Return the (x, y) coordinate for the center point of the cell that contains the specified text.  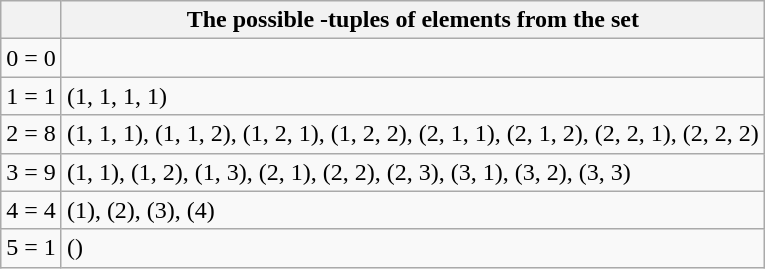
1 = 1 (32, 96)
(1, 1), (1, 2), (1, 3), (2, 1), (2, 2), (2, 3), (3, 1), (3, 2), (3, 3) (412, 172)
(1, 1, 1), (1, 1, 2), (1, 2, 1), (1, 2, 2), (2, 1, 1), (2, 1, 2), (2, 2, 1), (2, 2, 2) (412, 134)
The possible -tuples of elements from the set (412, 20)
0 = 0 (32, 58)
3 = 9 (32, 172)
2 = 8 (32, 134)
5 = 1 (32, 248)
(1), (2), (3), (4) (412, 210)
(1, 1, 1, 1) (412, 96)
4 = 4 (32, 210)
() (412, 248)
